Locate the cell with the specified text and output its (X, Y) center coordinate. 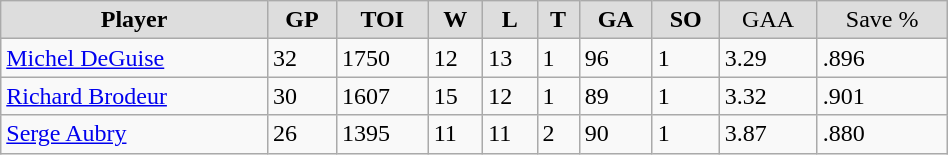
T (558, 20)
GAA (768, 20)
1607 (382, 96)
Player (134, 20)
89 (616, 96)
SO (686, 20)
32 (302, 58)
26 (302, 134)
Richard Brodeur (134, 96)
3.29 (768, 58)
1395 (382, 134)
90 (616, 134)
Save % (882, 20)
.901 (882, 96)
2 (558, 134)
1750 (382, 58)
.880 (882, 134)
GP (302, 20)
Michel DeGuise (134, 58)
GA (616, 20)
TOI (382, 20)
.896 (882, 58)
30 (302, 96)
W (455, 20)
13 (510, 58)
L (510, 20)
96 (616, 58)
Serge Aubry (134, 134)
3.87 (768, 134)
3.32 (768, 96)
15 (455, 96)
